Extract the [x, y] coordinate from the center of the cell holding the provided text.  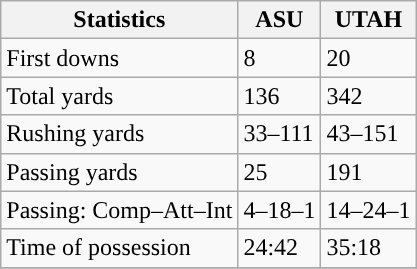
Passing yards [120, 172]
43–151 [368, 134]
14–24–1 [368, 210]
Time of possession [120, 248]
25 [280, 172]
ASU [280, 20]
33–111 [280, 134]
Total yards [120, 96]
UTAH [368, 20]
Statistics [120, 20]
Rushing yards [120, 134]
191 [368, 172]
24:42 [280, 248]
8 [280, 58]
342 [368, 96]
Passing: Comp–Att–Int [120, 210]
4–18–1 [280, 210]
35:18 [368, 248]
First downs [120, 58]
136 [280, 96]
20 [368, 58]
